Find where the given text appears and provide that cell's center as (x, y) coordinate. 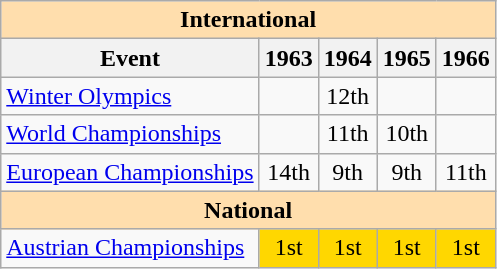
1964 (348, 58)
1965 (406, 58)
1963 (288, 58)
World Championships (130, 134)
European Championships (130, 172)
10th (406, 134)
Winter Olympics (130, 96)
International (248, 20)
14th (288, 172)
Event (130, 58)
Austrian Championships (130, 248)
12th (348, 96)
1966 (466, 58)
National (248, 210)
